Extract the (X, Y) coordinate from the center of the cell holding the provided text.  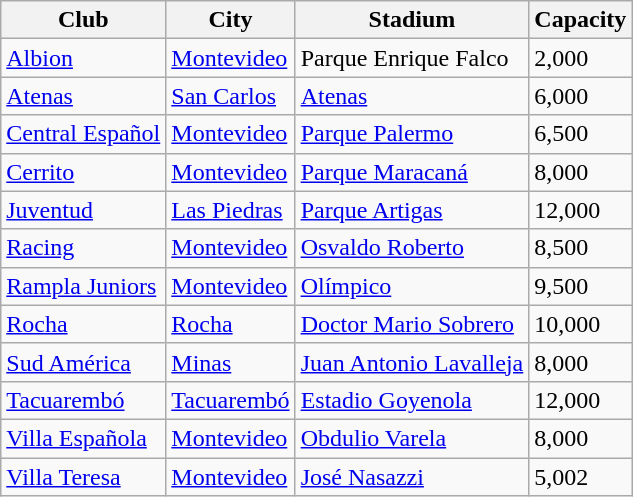
Olímpico (412, 286)
Cerrito (84, 172)
Doctor Mario Sobrero (412, 324)
Parque Maracaná (412, 172)
San Carlos (230, 96)
Stadium (412, 20)
Racing (84, 248)
Villa Teresa (84, 477)
5,002 (580, 477)
Central Español (84, 134)
Estadio Goyenola (412, 400)
9,500 (580, 286)
Parque Palermo (412, 134)
Minas (230, 362)
Rampla Juniors (84, 286)
Parque Enrique Falco (412, 58)
6,000 (580, 96)
José Nasazzi (412, 477)
6,500 (580, 134)
2,000 (580, 58)
Juan Antonio Lavalleja (412, 362)
Parque Artigas (412, 210)
Las Piedras (230, 210)
Club (84, 20)
Capacity (580, 20)
City (230, 20)
Juventud (84, 210)
Sud América (84, 362)
10,000 (580, 324)
8,500 (580, 248)
Albion (84, 58)
Villa Española (84, 438)
Osvaldo Roberto (412, 248)
Obdulio Varela (412, 438)
